Output the (X, Y) coordinate of the center of the cell containing the given text.  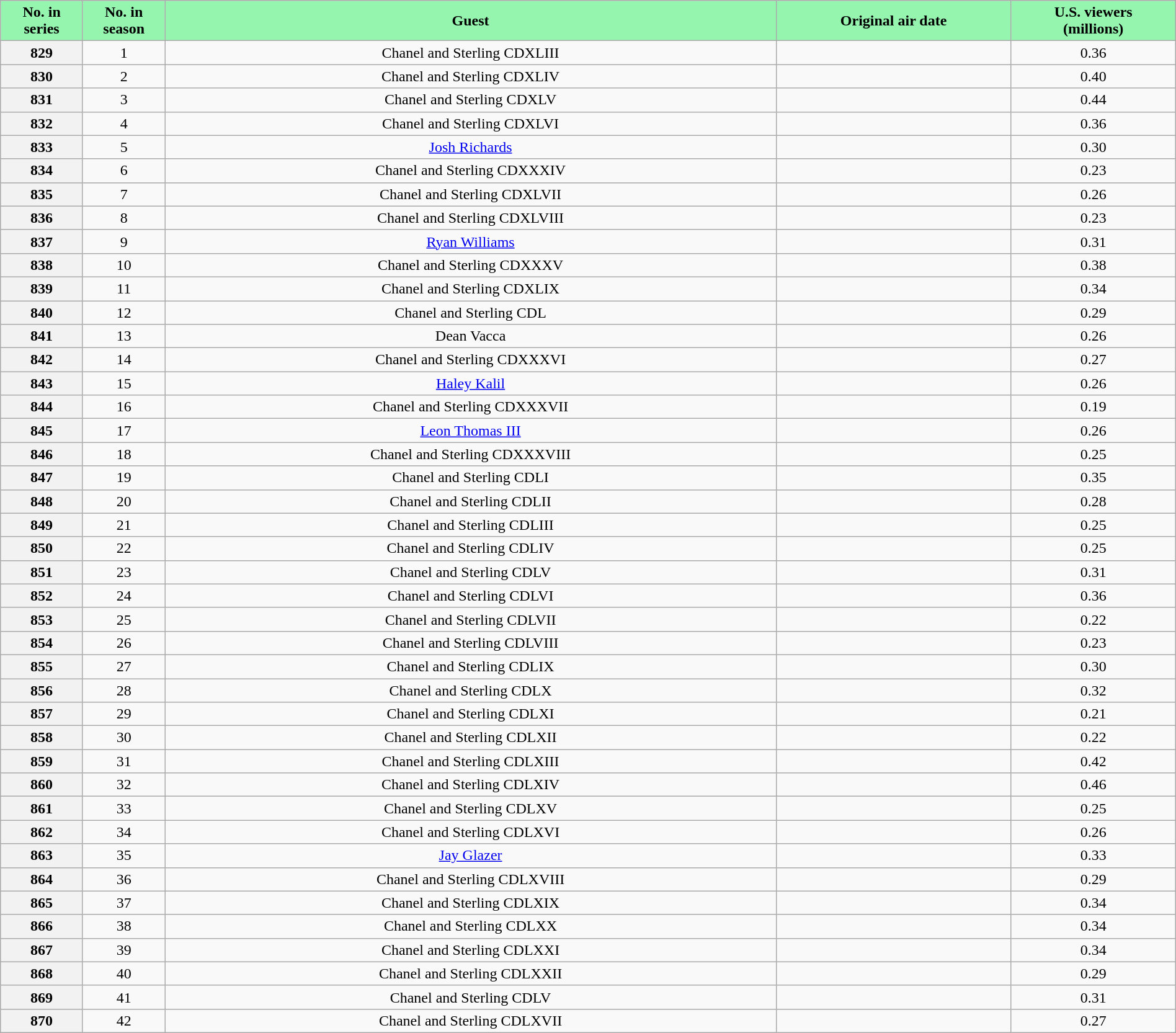
856 (42, 691)
858 (42, 738)
35 (124, 856)
0.19 (1093, 407)
Chanel and Sterling CDXLIX (470, 288)
0.40 (1093, 76)
829 (42, 53)
838 (42, 265)
843 (42, 383)
37 (124, 903)
841 (42, 336)
Chanel and Sterling CDLI (470, 478)
Chanel and Sterling CDLXI (470, 714)
U.S. viewers(millions) (1093, 21)
Chanel and Sterling CDXXXIV (470, 171)
Chanel and Sterling CDLX (470, 691)
Chanel and Sterling CDXXXV (470, 265)
34 (124, 832)
833 (42, 147)
861 (42, 808)
Ryan Williams (470, 241)
2 (124, 76)
Original air date (893, 21)
38 (124, 926)
7 (124, 194)
0.32 (1093, 691)
Chanel and Sterling CDXLV (470, 100)
Chanel and Sterling CDLIX (470, 666)
859 (42, 761)
835 (42, 194)
No. inseries (42, 21)
830 (42, 76)
Chanel and Sterling CDLVII (470, 619)
Dean Vacca (470, 336)
Chanel and Sterling CDXXXVII (470, 407)
18 (124, 454)
Chanel and Sterling CDLXVI (470, 832)
19 (124, 478)
867 (42, 950)
860 (42, 785)
850 (42, 548)
Chanel and Sterling CDXLIV (470, 76)
5 (124, 147)
Chanel and Sterling CDLXVII (470, 1021)
Chanel and Sterling CDLIV (470, 548)
866 (42, 926)
40 (124, 973)
Haley Kalil (470, 383)
3 (124, 100)
865 (42, 903)
Chanel and Sterling CDLII (470, 501)
27 (124, 666)
842 (42, 360)
39 (124, 950)
Chanel and Sterling CDLXVIII (470, 879)
Chanel and Sterling CDLXII (470, 738)
No. inseason (124, 21)
0.42 (1093, 761)
834 (42, 171)
29 (124, 714)
849 (42, 525)
852 (42, 596)
847 (42, 478)
Chanel and Sterling CDLVI (470, 596)
Chanel and Sterling CDLXXI (470, 950)
0.38 (1093, 265)
Chanel and Sterling CDXLVI (470, 123)
Chanel and Sterling CDXLVII (470, 194)
855 (42, 666)
Chanel and Sterling CDLXX (470, 926)
Chanel and Sterling CDLXIX (470, 903)
Chanel and Sterling CDLXV (470, 808)
Chanel and Sterling CDLXIV (470, 785)
854 (42, 643)
Josh Richards (470, 147)
0.21 (1093, 714)
4 (124, 123)
0.46 (1093, 785)
9 (124, 241)
Chanel and Sterling CDL (470, 312)
848 (42, 501)
6 (124, 171)
30 (124, 738)
21 (124, 525)
11 (124, 288)
0.35 (1093, 478)
Chanel and Sterling CDLVIII (470, 643)
864 (42, 879)
26 (124, 643)
Leon Thomas III (470, 431)
857 (42, 714)
Chanel and Sterling CDXXXVI (470, 360)
832 (42, 123)
0.28 (1093, 501)
Chanel and Sterling CDLXIII (470, 761)
41 (124, 997)
862 (42, 832)
869 (42, 997)
15 (124, 383)
844 (42, 407)
853 (42, 619)
Chanel and Sterling CDXXXVIII (470, 454)
Chanel and Sterling CDXLIII (470, 53)
8 (124, 218)
0.44 (1093, 100)
13 (124, 336)
25 (124, 619)
0.33 (1093, 856)
845 (42, 431)
31 (124, 761)
840 (42, 312)
868 (42, 973)
22 (124, 548)
24 (124, 596)
870 (42, 1021)
17 (124, 431)
23 (124, 572)
12 (124, 312)
Guest (470, 21)
863 (42, 856)
36 (124, 879)
836 (42, 218)
14 (124, 360)
851 (42, 572)
28 (124, 691)
Chanel and Sterling CDLXXII (470, 973)
Chanel and Sterling CDLIII (470, 525)
Chanel and Sterling CDXLVIII (470, 218)
10 (124, 265)
Jay Glazer (470, 856)
20 (124, 501)
837 (42, 241)
1 (124, 53)
839 (42, 288)
32 (124, 785)
16 (124, 407)
846 (42, 454)
831 (42, 100)
42 (124, 1021)
33 (124, 808)
